Identify which cell holds the provided text, then report its [x, y] central coordinate. 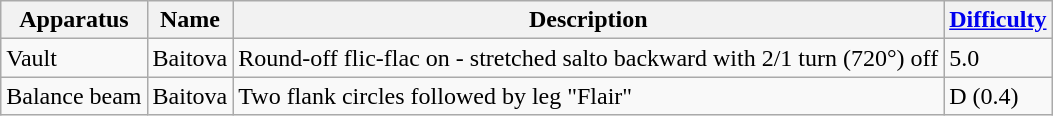
Description [588, 20]
Balance beam [74, 96]
5.0 [998, 58]
Round-off flic-flac on - stretched salto backward with 2/1 turn (720°) off [588, 58]
D (0.4) [998, 96]
Apparatus [74, 20]
Two flank circles followed by leg "Flair" [588, 96]
Vault [74, 58]
Difficulty [998, 20]
Name [190, 20]
